Return the [x, y] coordinate for the center point of the cell that contains the specified text.  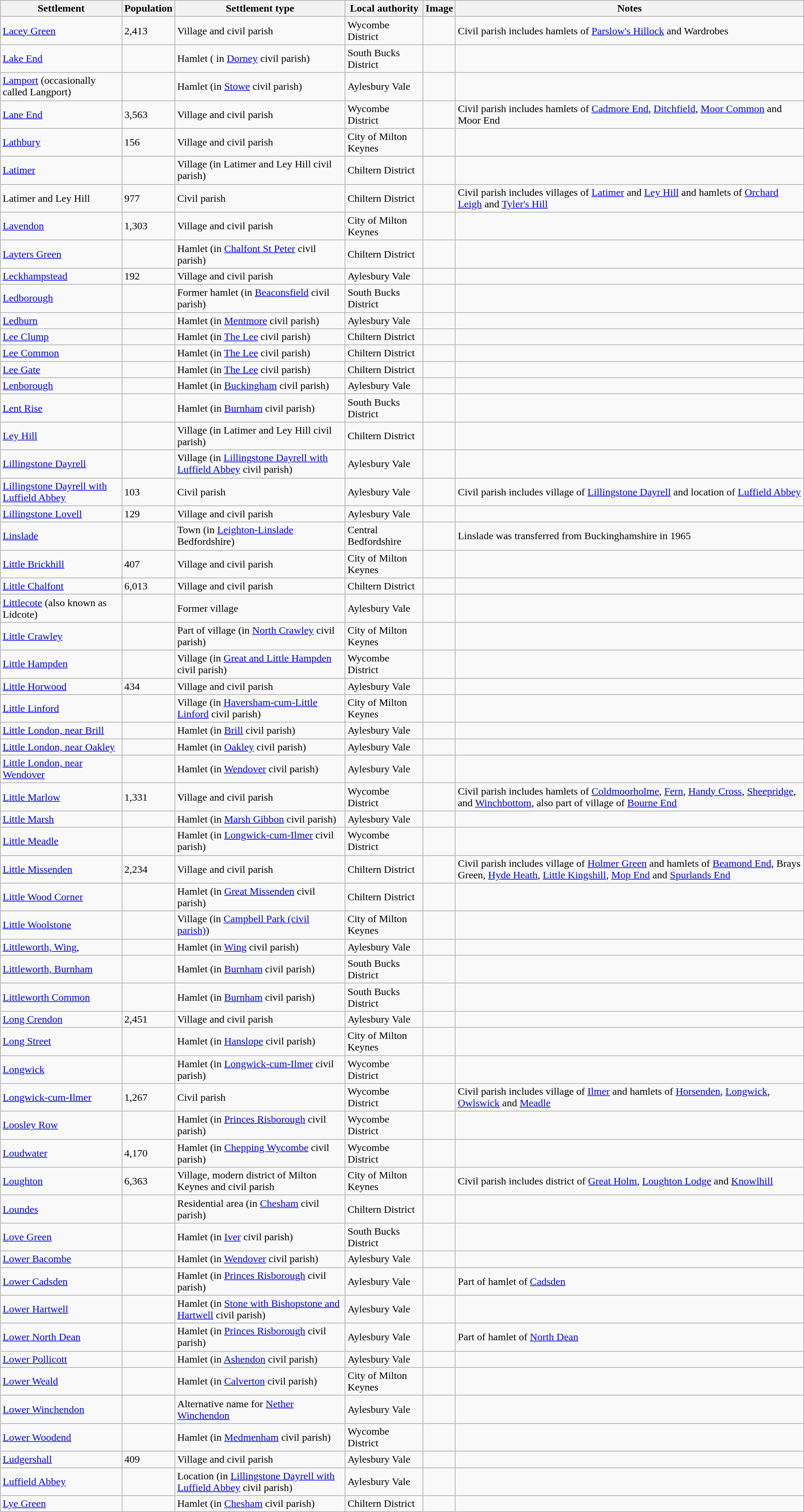
Alternative name for Nether Winchendon [260, 1409]
1,303 [149, 226]
Ludgershall [61, 1459]
Linslade [61, 536]
Lane End [61, 114]
192 [149, 276]
409 [149, 1459]
103 [149, 492]
Little Missenden [61, 869]
Population [149, 9]
Hamlet (in Brill civil parish) [260, 731]
Hamlet (in Calverton civil parish) [260, 1381]
Hamlet (in Medmenham civil parish) [260, 1437]
Loosley Row [61, 1126]
Civil parish includes hamlets of Coldmoorholme, Fern, Handy Cross, Sheepridge, and Winchbottom, also part of village of Bourne End [630, 797]
2,451 [149, 1019]
Little Woolstone [61, 925]
Lillingstone Dayrell [61, 464]
Latimer and Ley Hill [61, 198]
Former hamlet (in Beaconsfield civil parish) [260, 298]
Civil parish includes village of Ilmer and hamlets of Horsenden, Longwick, Owlswick and Meadle [630, 1097]
407 [149, 564]
Ledburn [61, 321]
Hamlet (in Chesham civil parish) [260, 1504]
Latimer [61, 170]
6,013 [149, 586]
Lillingstone Lovell [61, 514]
Notes [630, 9]
Lower Winchendon [61, 1409]
Linslade was transferred from Buckinghamshire in 1965 [630, 536]
Lower Weald [61, 1381]
Location (in Lillingstone Dayrell with Luffield Abbey civil parish) [260, 1481]
Lee Gate [61, 370]
3,563 [149, 114]
Lenborough [61, 386]
1,331 [149, 797]
Lower North Dean [61, 1337]
Lower Hartwell [61, 1309]
Lillingstone Dayrell with Luffield Abbey [61, 492]
Local authority [384, 9]
Image [439, 9]
Little London, near Wendover [61, 769]
Little Brickhill [61, 564]
Hamlet (in Mentmore civil parish) [260, 321]
Little Linford [61, 708]
Lower Pollicott [61, 1359]
Little Hampden [61, 664]
Part of village (in North Crawley civil parish) [260, 636]
Village (in Great and Little Hampden civil parish) [260, 664]
Civil parish includes hamlets of Cadmore End, Ditchfield, Moor Common and Moor End [630, 114]
Little London, near Oakley [61, 747]
Longwick [61, 1069]
Ledborough [61, 298]
Lower Woodend [61, 1437]
Lacey Green [61, 31]
Lower Bacombe [61, 1259]
2,413 [149, 31]
Longwick-cum-Ilmer [61, 1097]
Hamlet (in Chalfont St Peter civil parish) [260, 254]
156 [149, 143]
Little Crawley [61, 636]
Hamlet (in Hanslope civil parish) [260, 1041]
Little Marlow [61, 797]
Hamlet (in Iver civil parish) [260, 1237]
Littleworth, Burnham [61, 969]
Part of hamlet of Cadsden [630, 1281]
Little Horwood [61, 686]
6,363 [149, 1181]
Lent Rise [61, 408]
434 [149, 686]
Hamlet (in Chepping Wycombe civil parish) [260, 1153]
Former village [260, 608]
Settlement type [260, 9]
Long Street [61, 1041]
129 [149, 514]
Civil parish includes village of Lillingstone Dayrell and location of Luffield Abbey [630, 492]
Settlement [61, 9]
Little Meadle [61, 841]
Little London, near Brill [61, 731]
Lee Clump [61, 337]
Layters Green [61, 254]
Lye Green [61, 1504]
Loudwater [61, 1153]
Village, modern district of Milton Keynes and civil parish [260, 1181]
Lavendon [61, 226]
Loundes [61, 1209]
Littleworth Common [61, 997]
Village (in Haversham-cum-Little Linford civil parish) [260, 708]
Littleworth, Wing, [61, 947]
Little Wood Corner [61, 897]
Hamlet (in Buckingham civil parish) [260, 386]
4,170 [149, 1153]
Civil parish includes village of Holmer Green and hamlets of Beamond End, Brays Green, Hyde Heath, Little Kingshill, Mop End and Spurlands End [630, 869]
Long Crendon [61, 1019]
Lower Cadsden [61, 1281]
Village (in Campbell Park (civil parish)) [260, 925]
Hamlet (in Marsh Gibbon civil parish) [260, 819]
Little Chalfont [61, 586]
Hamlet (in Wing civil parish) [260, 947]
Hamlet (in Oakley civil parish) [260, 747]
Residential area (in Chesham civil parish) [260, 1209]
Hamlet ( in Dorney civil parish) [260, 58]
Lamport (occasionally called Langport) [61, 87]
Hamlet (in Stowe civil parish) [260, 87]
1,267 [149, 1097]
Love Green [61, 1237]
Little Marsh [61, 819]
2,234 [149, 869]
Lathbury [61, 143]
Central Bedfordshire [384, 536]
Ley Hill [61, 436]
Town (in Leighton-Linslade Bedfordshire) [260, 536]
Civil parish includes hamlets of Parslow's Hillock and Wardrobes [630, 31]
Littlecote (also known as Lidcote) [61, 608]
Hamlet (in Great Missenden civil parish) [260, 897]
Village (in Lillingstone Dayrell with Luffield Abbey civil parish) [260, 464]
Part of hamlet of North Dean [630, 1337]
Civil parish includes villages of Latimer and Ley Hill and hamlets of Orchard Leigh and Tyler's Hill [630, 198]
Hamlet (in Stone with Bishopstone and Hartwell civil parish) [260, 1309]
Leckhampstead [61, 276]
Lee Common [61, 353]
Civil parish includes district of Great Holm, Loughton Lodge and Knowlhill [630, 1181]
Lake End [61, 58]
Hamlet (in Ashendon civil parish) [260, 1359]
977 [149, 198]
Luffield Abbey [61, 1481]
Loughton [61, 1181]
